Detect which cell encompasses the target text, then output its [x, y] center coordinate. 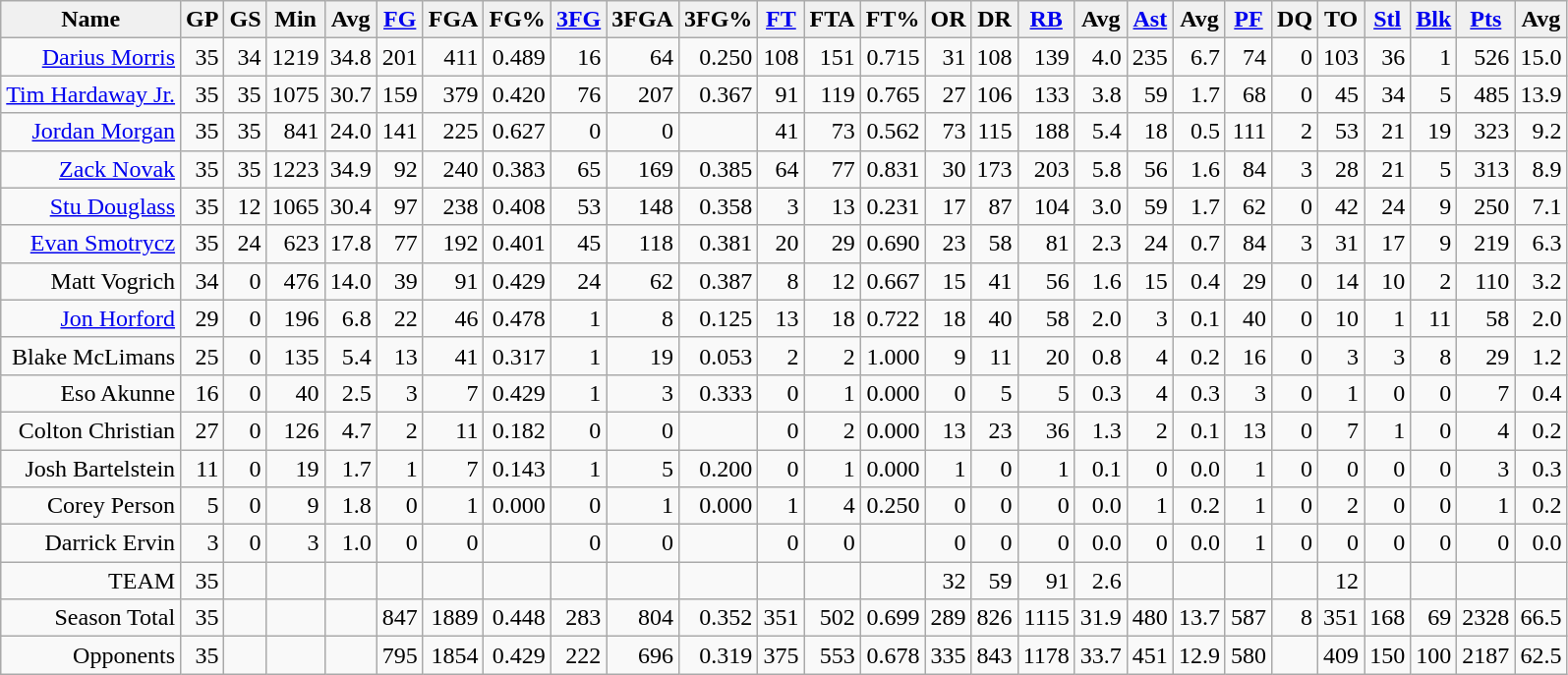
0.200 [718, 469]
2.5 [350, 393]
13.9 [1541, 94]
219 [1486, 244]
68 [1249, 94]
GS [246, 20]
0.367 [718, 94]
FTA [832, 20]
696 [643, 655]
22 [399, 318]
0.333 [718, 393]
0.420 [517, 94]
62.5 [1541, 655]
115 [995, 132]
0.358 [718, 206]
Stu Douglass [90, 206]
1854 [453, 655]
0.627 [517, 132]
3FG% [718, 20]
3FGA [643, 20]
12.9 [1199, 655]
3.2 [1541, 281]
Jon Horford [90, 318]
0.715 [893, 57]
843 [995, 655]
133 [1046, 94]
0.408 [517, 206]
2.3 [1101, 244]
201 [399, 57]
Darrick Ervin [90, 543]
150 [1388, 655]
2187 [1486, 655]
0.319 [718, 655]
826 [995, 618]
42 [1341, 206]
5.8 [1101, 169]
0.489 [517, 57]
0.352 [718, 618]
65 [578, 169]
313 [1486, 169]
196 [295, 318]
FGA [453, 20]
207 [643, 94]
0.448 [517, 618]
FG% [517, 20]
1.000 [893, 356]
4.0 [1101, 57]
0.383 [517, 169]
OR [948, 20]
106 [995, 94]
Matt Vogrich [90, 281]
141 [399, 132]
1.2 [1541, 356]
841 [295, 132]
33.7 [1101, 655]
3.8 [1101, 94]
0.8 [1101, 356]
0.5 [1199, 132]
0.182 [517, 430]
Jordan Morgan [90, 132]
238 [453, 206]
168 [1388, 618]
0.385 [718, 169]
151 [832, 57]
76 [578, 94]
66.5 [1541, 618]
28 [1341, 169]
97 [399, 206]
118 [643, 244]
375 [781, 655]
DR [995, 20]
25 [203, 356]
0.053 [718, 356]
173 [995, 169]
409 [1341, 655]
100 [1433, 655]
0.231 [893, 206]
6.8 [350, 318]
0.125 [718, 318]
587 [1249, 618]
240 [453, 169]
87 [995, 206]
580 [1249, 655]
0.831 [893, 169]
RB [1046, 20]
323 [1486, 132]
0.562 [893, 132]
Stl [1388, 20]
69 [1433, 618]
GP [203, 20]
2.6 [1101, 581]
203 [1046, 169]
1.0 [350, 543]
30.7 [350, 94]
111 [1249, 132]
1889 [453, 618]
14 [1341, 281]
411 [453, 57]
485 [1486, 94]
Min [295, 20]
135 [295, 356]
1.3 [1101, 430]
222 [578, 655]
24.0 [350, 132]
250 [1486, 206]
Tim Hardaway Jr. [90, 94]
6.3 [1541, 244]
Zack Novak [90, 169]
119 [832, 94]
289 [948, 618]
553 [832, 655]
4.7 [350, 430]
Evan Smotrycz [90, 244]
Blk [1433, 20]
14.0 [350, 281]
126 [295, 430]
1178 [1046, 655]
92 [399, 169]
0.722 [893, 318]
7.1 [1541, 206]
2328 [1486, 618]
39 [399, 281]
526 [1486, 57]
TO [1341, 20]
0.7 [1199, 244]
FG [399, 20]
Colton Christian [90, 430]
30.4 [350, 206]
0.401 [517, 244]
623 [295, 244]
FT [781, 20]
TEAM [90, 581]
30 [948, 169]
Name [90, 20]
9.2 [1541, 132]
103 [1341, 57]
110 [1486, 281]
3.0 [1101, 206]
0.690 [893, 244]
225 [453, 132]
502 [832, 618]
Corey Person [90, 506]
1065 [295, 206]
0.387 [718, 281]
188 [1046, 132]
34.8 [350, 57]
0.699 [893, 618]
1.8 [350, 506]
PF [1249, 20]
0.678 [893, 655]
Darius Morris [90, 57]
15.0 [1541, 57]
148 [643, 206]
847 [399, 618]
Blake McLimans [90, 356]
379 [453, 94]
8.9 [1541, 169]
795 [399, 655]
0.381 [718, 244]
31.9 [1101, 618]
34.9 [350, 169]
335 [948, 655]
192 [453, 244]
0.317 [517, 356]
476 [295, 281]
Pts [1486, 20]
1219 [295, 57]
1115 [1046, 618]
Season Total [90, 618]
46 [453, 318]
480 [1150, 618]
0.765 [893, 94]
32 [948, 581]
FT% [893, 20]
Eso Akunne [90, 393]
0.478 [517, 318]
0.667 [893, 281]
1223 [295, 169]
13.7 [1199, 618]
235 [1150, 57]
451 [1150, 655]
283 [578, 618]
17.8 [350, 244]
159 [399, 94]
6.7 [1199, 57]
169 [643, 169]
DQ [1296, 20]
Opponents [90, 655]
74 [1249, 57]
81 [1046, 244]
104 [1046, 206]
3FG [578, 20]
1075 [295, 94]
Josh Bartelstein [90, 469]
139 [1046, 57]
Ast [1150, 20]
0.143 [517, 469]
804 [643, 618]
